Locate the cell with the specified text and output its (X, Y) center coordinate. 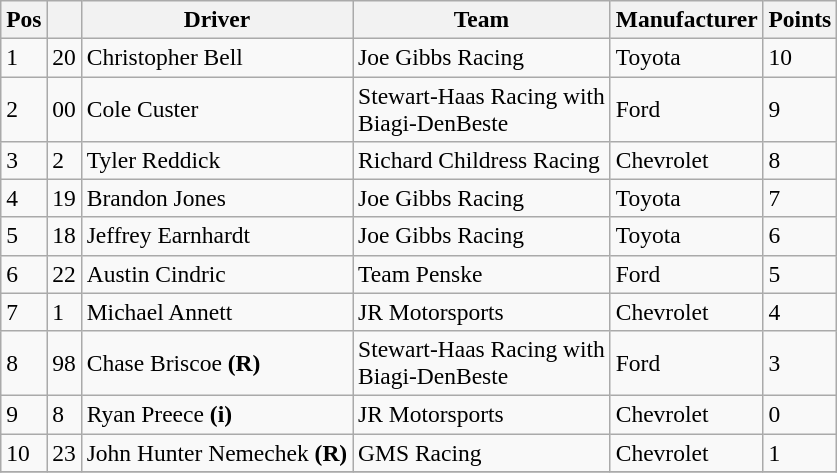
19 (64, 198)
Driver (216, 19)
Ryan Preece (i) (216, 414)
Richard Childress Racing (482, 160)
22 (64, 274)
0 (800, 414)
Brandon Jones (216, 198)
18 (64, 236)
Jeffrey Earnhardt (216, 236)
Cole Custer (216, 108)
John Hunter Nemechek (R) (216, 452)
GMS Racing (482, 452)
Austin Cindric (216, 274)
Team Penske (482, 274)
Tyler Reddick (216, 160)
Points (800, 19)
Pos (24, 19)
Michael Annett (216, 312)
20 (64, 57)
Team (482, 19)
Chase Briscoe (R) (216, 362)
Christopher Bell (216, 57)
Manufacturer (686, 19)
00 (64, 108)
23 (64, 452)
98 (64, 362)
